Identify which cell holds the provided text, then report its (X, Y) central coordinate. 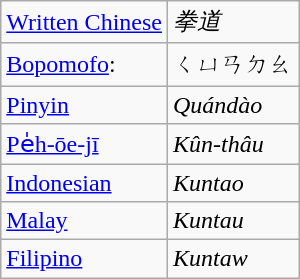
Kuntaw (232, 259)
Written Chinese (84, 22)
Indonesian (84, 183)
Filipino (84, 259)
ㄑㄩㄢㄉㄠ (232, 64)
Quándào (232, 105)
Kuntao (232, 183)
Pe̍h-ōe-jī (84, 144)
拳道 (232, 22)
Bopomofo: (84, 64)
Pinyin (84, 105)
Kûn-thâu (232, 144)
Malay (84, 221)
Kuntau (232, 221)
